Detect which cell encompasses the target text, then output its (X, Y) center coordinate. 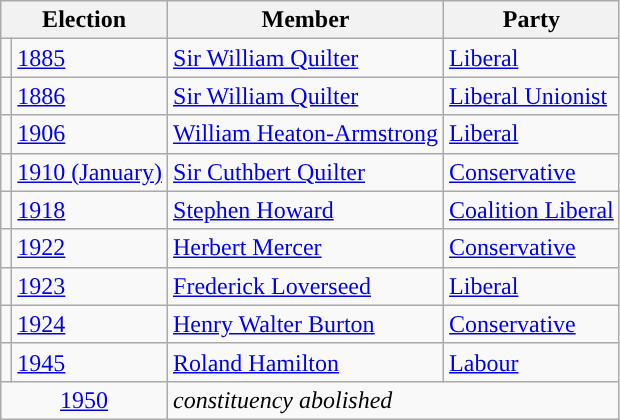
1918 (90, 210)
1923 (90, 286)
1910 (January) (90, 172)
constituency abolished (394, 400)
1950 (84, 400)
Frederick Loverseed (306, 286)
Sir Cuthbert Quilter (306, 172)
Coalition Liberal (532, 210)
1886 (90, 96)
Election (84, 20)
1924 (90, 324)
Party (532, 20)
Member (306, 20)
Henry Walter Burton (306, 324)
Labour (532, 362)
1922 (90, 248)
1945 (90, 362)
1885 (90, 58)
Roland Hamilton (306, 362)
Stephen Howard (306, 210)
William Heaton-Armstrong (306, 134)
1906 (90, 134)
Liberal Unionist (532, 96)
Herbert Mercer (306, 248)
